Find where the given text appears and provide that cell's center as (x, y) coordinate. 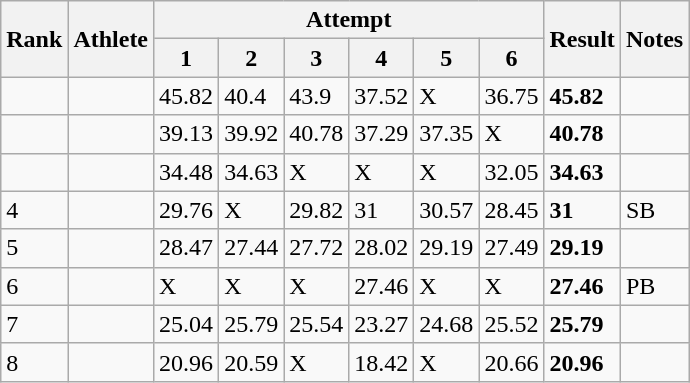
43.9 (316, 96)
28.02 (382, 248)
25.04 (186, 324)
7 (34, 324)
29.82 (316, 210)
SB (654, 210)
37.52 (382, 96)
25.52 (512, 324)
32.05 (512, 172)
8 (34, 362)
28.47 (186, 248)
PB (654, 286)
40.4 (252, 96)
36.75 (512, 96)
20.59 (252, 362)
Rank (34, 39)
Athlete (111, 39)
29.76 (186, 210)
Notes (654, 39)
18.42 (382, 362)
39.92 (252, 134)
24.68 (446, 324)
2 (252, 58)
30.57 (446, 210)
Attempt (349, 20)
27.72 (316, 248)
25.54 (316, 324)
39.13 (186, 134)
3 (316, 58)
28.45 (512, 210)
23.27 (382, 324)
Result (582, 39)
1 (186, 58)
27.49 (512, 248)
37.35 (446, 134)
20.66 (512, 362)
37.29 (382, 134)
34.48 (186, 172)
27.44 (252, 248)
